Identify which cell holds the provided text, then report its [X, Y] central coordinate. 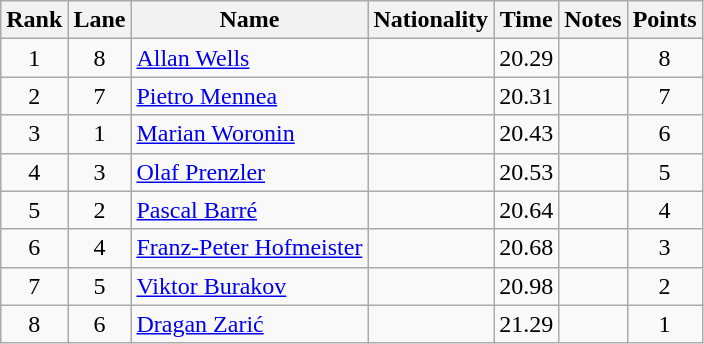
Notes [593, 20]
Viktor Burakov [250, 286]
Pascal Barré [250, 210]
20.64 [526, 210]
Nationality [431, 20]
Olaf Prenzler [250, 172]
Dragan Zarić [250, 324]
20.98 [526, 286]
20.68 [526, 248]
Allan Wells [250, 58]
Pietro Mennea [250, 96]
Lane [100, 20]
Rank [34, 20]
20.43 [526, 134]
Points [664, 20]
21.29 [526, 324]
20.31 [526, 96]
Marian Woronin [250, 134]
20.29 [526, 58]
Franz-Peter Hofmeister [250, 248]
Name [250, 20]
Time [526, 20]
20.53 [526, 172]
